Search for the cell housing the specified text and yield its (X, Y) center coordinate. 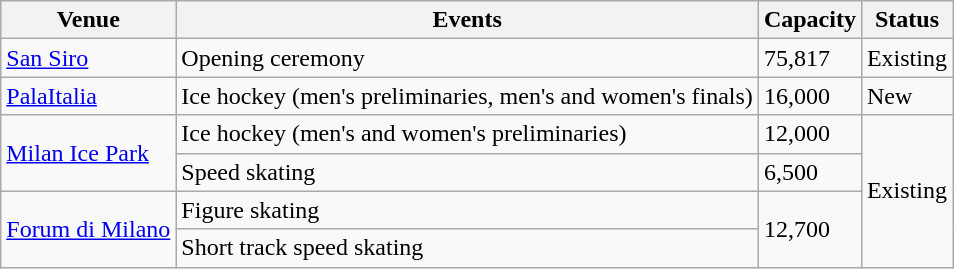
Forum di Milano (88, 229)
San Siro (88, 58)
Ice hockey (men's and women's preliminaries) (468, 134)
75,817 (810, 58)
12,000 (810, 134)
Opening ceremony (468, 58)
12,700 (810, 229)
Short track speed skating (468, 248)
Events (468, 20)
Speed skating (468, 172)
Venue (88, 20)
Capacity (810, 20)
Figure skating (468, 210)
Milan Ice Park (88, 153)
16,000 (810, 96)
6,500 (810, 172)
Ice hockey (men's preliminaries, men's and women's finals) (468, 96)
Status (906, 20)
PalaItalia (88, 96)
New (906, 96)
